Detect which cell encompasses the target text, then output its [X, Y] center coordinate. 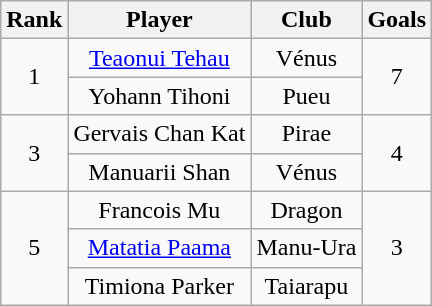
Goals [397, 20]
Teaonui Tehau [160, 58]
Taiarapu [306, 286]
Matatia Paama [160, 248]
Rank [34, 20]
Pueu [306, 96]
7 [397, 77]
Dragon [306, 210]
Yohann Tihoni [160, 96]
4 [397, 153]
Francois Mu [160, 210]
Manu-Ura [306, 248]
Gervais Chan Kat [160, 134]
Player [160, 20]
Timiona Parker [160, 286]
Manuarii Shan [160, 172]
1 [34, 77]
Club [306, 20]
5 [34, 248]
Pirae [306, 134]
